Extract the (x, y) coordinate from the center of the cell holding the provided text.  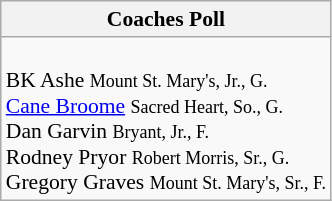
Coaches Poll (166, 19)
